Capture the cell that displays the provided text and extract its (x, y) central coordinate. 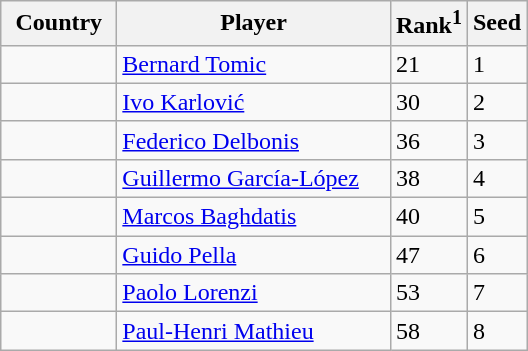
38 (428, 178)
4 (496, 178)
Federico Delbonis (254, 140)
7 (496, 293)
Player (254, 24)
47 (428, 255)
1 (496, 64)
Paolo Lorenzi (254, 293)
Seed (496, 24)
Guillermo García-López (254, 178)
Country (59, 24)
Guido Pella (254, 255)
58 (428, 331)
Bernard Tomic (254, 64)
Ivo Karlović (254, 102)
21 (428, 64)
2 (496, 102)
53 (428, 293)
40 (428, 217)
5 (496, 217)
8 (496, 331)
36 (428, 140)
Rank1 (428, 24)
6 (496, 255)
Paul-Henri Mathieu (254, 331)
30 (428, 102)
Marcos Baghdatis (254, 217)
3 (496, 140)
